Find where the given text appears and provide that cell's center as [x, y] coordinate. 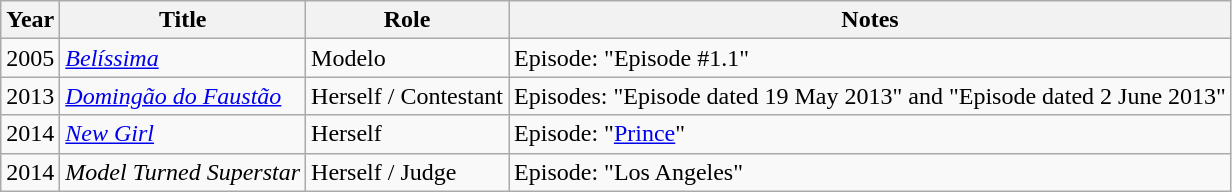
Domingão do Faustão [183, 96]
Title [183, 20]
New Girl [183, 134]
Herself / Contestant [408, 96]
2005 [30, 58]
Episode: "Episode #1.1" [870, 58]
Herself [408, 134]
Episodes: "Episode dated 19 May 2013" and "Episode dated 2 June 2013" [870, 96]
2013 [30, 96]
Role [408, 20]
Belíssima [183, 58]
Modelo [408, 58]
Herself / Judge [408, 172]
Year [30, 20]
Episode: "Prince" [870, 134]
Notes [870, 20]
Model Turned Superstar [183, 172]
Episode: "Los Angeles" [870, 172]
